Scan for the cell matching the given text and deliver its (X, Y) coordinate at center. 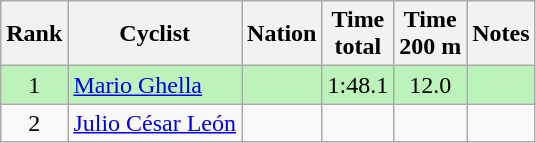
Julio César León (155, 123)
Notes (501, 34)
Mario Ghella (155, 85)
Nation (282, 34)
Time200 m (430, 34)
1:48.1 (358, 85)
Cyclist (155, 34)
1 (34, 85)
Timetotal (358, 34)
2 (34, 123)
Rank (34, 34)
12.0 (430, 85)
